Determine the [x, y] coordinate at the center of the cell enclosing the given text.  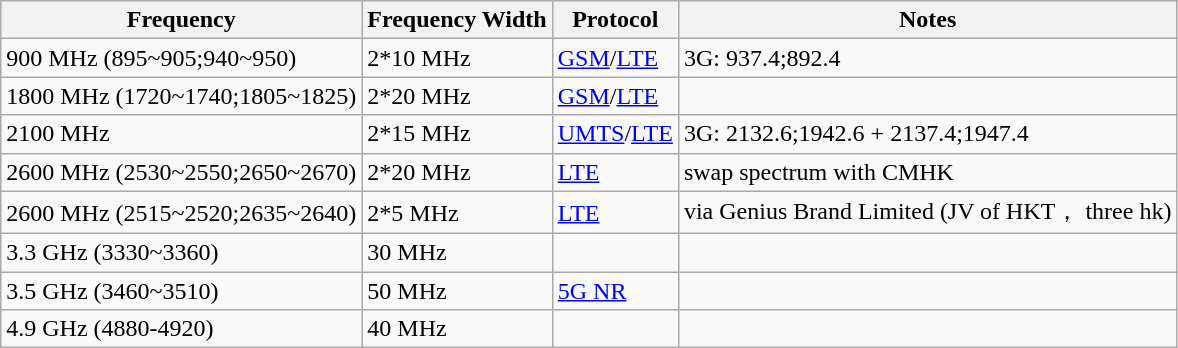
UMTS/LTE [615, 134]
2*10 MHz [457, 58]
4.9 GHz (4880-4920) [182, 329]
3G: 2132.6;1942.6 + 2137.4;1947.4 [928, 134]
2600 MHz (2515~2520;2635~2640) [182, 212]
5G NR [615, 291]
Notes [928, 20]
Frequency Width [457, 20]
2100 MHz [182, 134]
30 MHz [457, 253]
3.3 GHz (3330~3360) [182, 253]
900 MHz (895~905;940~950) [182, 58]
via Genius Brand Limited (JV of HKT， three hk) [928, 212]
2*15 MHz [457, 134]
50 MHz [457, 291]
Frequency [182, 20]
3.5 GHz (3460~3510) [182, 291]
Protocol [615, 20]
1800 MHz (1720~1740;1805~1825) [182, 96]
40 MHz [457, 329]
2*5 MHz [457, 212]
swap spectrum with CMHK [928, 172]
2600 MHz (2530~2550;2650~2670) [182, 172]
3G: 937.4;892.4 [928, 58]
